From the cell containing the given text, extract its center point as [X, Y] coordinate. 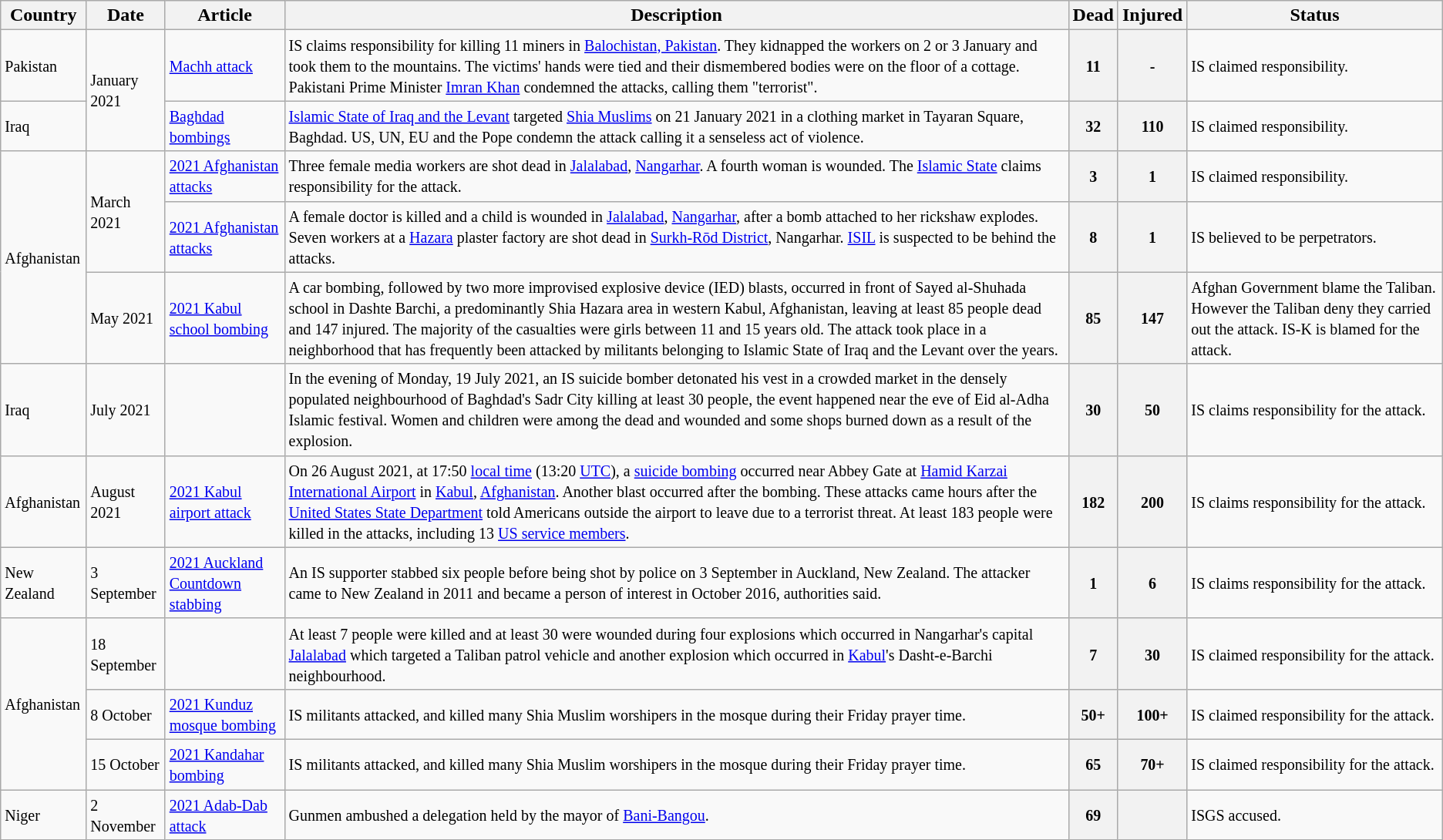
32 [1093, 126]
2021 Adab-Dab attack [225, 814]
Dead [1093, 15]
69 [1093, 814]
August 2021 [126, 501]
50 [1152, 410]
Three female media workers are shot dead in Jalalabad, Nangarhar. A fourth woman is wounded. The Islamic State claims responsibility for the attack. [677, 176]
March 2021 [126, 211]
2021 Kandahar bombing [225, 764]
Date [126, 15]
65 [1093, 764]
Gunmen ambushed a delegation held by the mayor of Bani-Bangou. [677, 814]
85 [1093, 318]
Pakistan [43, 66]
ISGS accused. [1315, 814]
Description [677, 15]
July 2021 [126, 410]
8 October [126, 714]
New Zealand [43, 583]
3 [1093, 176]
18 September [126, 654]
147 [1152, 318]
110 [1152, 126]
May 2021 [126, 318]
3 September [126, 583]
2021 Kabul school bombing [225, 318]
Baghdad bombings [225, 126]
15 October [126, 764]
Machh attack [225, 66]
8 [1093, 237]
Article [225, 15]
50+ [1093, 714]
7 [1093, 654]
2021 Auckland Countdown stabbing [225, 583]
2 November [126, 814]
2021 Kabul airport attack [225, 501]
70+ [1152, 764]
- [1152, 66]
IS believed to be perpetrators. [1315, 237]
182 [1093, 501]
100+ [1152, 714]
Country [43, 15]
Niger [43, 814]
Status [1315, 15]
Afghan Government blame the Taliban. However the Taliban deny they carried out the attack. IS-K is blamed for the attack. [1315, 318]
11 [1093, 66]
January 2021 [126, 91]
200 [1152, 501]
6 [1152, 583]
2021 Kunduz mosque bombing [225, 714]
Injured [1152, 15]
